Extract the [x, y] coordinate from the center of the cell holding the provided text.  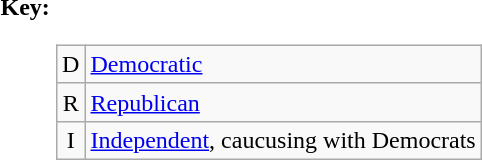
Republican [283, 102]
Independent, caucusing with Democrats [283, 140]
I [71, 140]
D [71, 64]
Democratic [283, 64]
R [71, 102]
